Return the (X, Y) coordinate for the center point of the cell that contains the specified text.  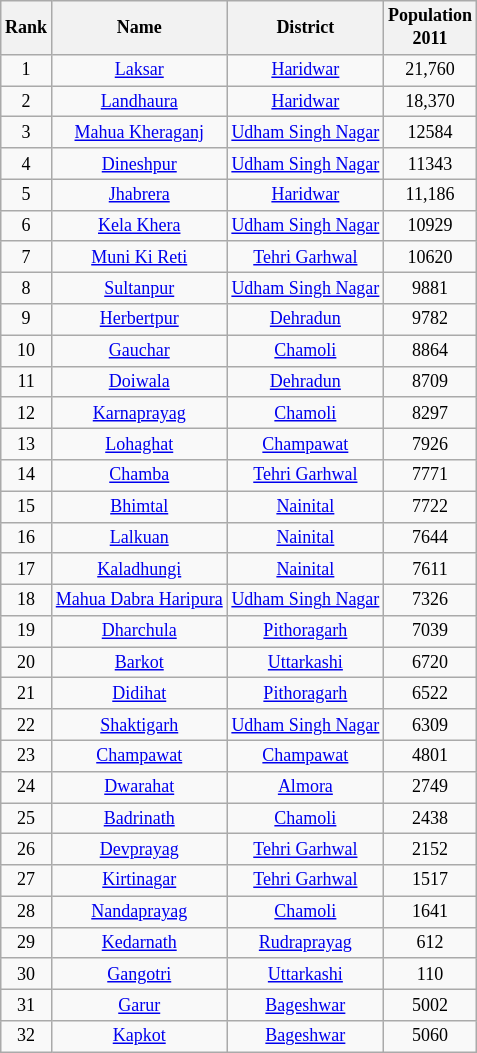
5002 (430, 1006)
612 (430, 942)
Dharchula (139, 632)
Rank (26, 28)
6 (26, 226)
27 (26, 880)
2 (26, 102)
31 (26, 1006)
Almora (306, 786)
4801 (430, 756)
18 (26, 600)
Devprayag (139, 850)
7644 (430, 538)
Kirtinagar (139, 880)
18,370 (430, 102)
13 (26, 444)
Doiwala (139, 382)
1517 (430, 880)
4 (26, 164)
6720 (430, 662)
7 (26, 256)
24 (26, 786)
10 (26, 350)
110 (430, 974)
Nandaprayag (139, 912)
Dwarahat (139, 786)
7611 (430, 568)
9 (26, 320)
32 (26, 1036)
6309 (430, 724)
District (306, 28)
Kela Khera (139, 226)
17 (26, 568)
8864 (430, 350)
6522 (430, 694)
26 (26, 850)
Didihat (139, 694)
7039 (430, 632)
21 (26, 694)
10929 (430, 226)
Population2011 (430, 28)
2152 (430, 850)
7326 (430, 600)
Mahua Kheraganj (139, 132)
Jhabrera (139, 194)
22 (26, 724)
2438 (430, 818)
9782 (430, 320)
Lohaghat (139, 444)
Name (139, 28)
Lalkuan (139, 538)
12 (26, 412)
9881 (430, 288)
Rudraprayag (306, 942)
Barkot (139, 662)
Shaktigarh (139, 724)
7926 (430, 444)
19 (26, 632)
8297 (430, 412)
7771 (430, 476)
Dineshpur (139, 164)
11 (26, 382)
Garur (139, 1006)
1641 (430, 912)
Bhimtal (139, 506)
Gangotri (139, 974)
Gauchar (139, 350)
Sultanpur (139, 288)
15 (26, 506)
16 (26, 538)
Kedarnath (139, 942)
8709 (430, 382)
28 (26, 912)
5060 (430, 1036)
30 (26, 974)
2749 (430, 786)
Karnaprayag (139, 412)
11343 (430, 164)
Kapkot (139, 1036)
23 (26, 756)
12584 (430, 132)
11,186 (430, 194)
Landhaura (139, 102)
5 (26, 194)
Badrinath (139, 818)
21,760 (430, 70)
Mahua Dabra Haripura (139, 600)
14 (26, 476)
Kaladhungi (139, 568)
Herbertpur (139, 320)
20 (26, 662)
8 (26, 288)
10620 (430, 256)
7722 (430, 506)
25 (26, 818)
Chamba (139, 476)
29 (26, 942)
1 (26, 70)
Laksar (139, 70)
3 (26, 132)
Muni Ki Reti (139, 256)
